For the text-containing cell, return its midpoint in [X, Y] coordinate format. 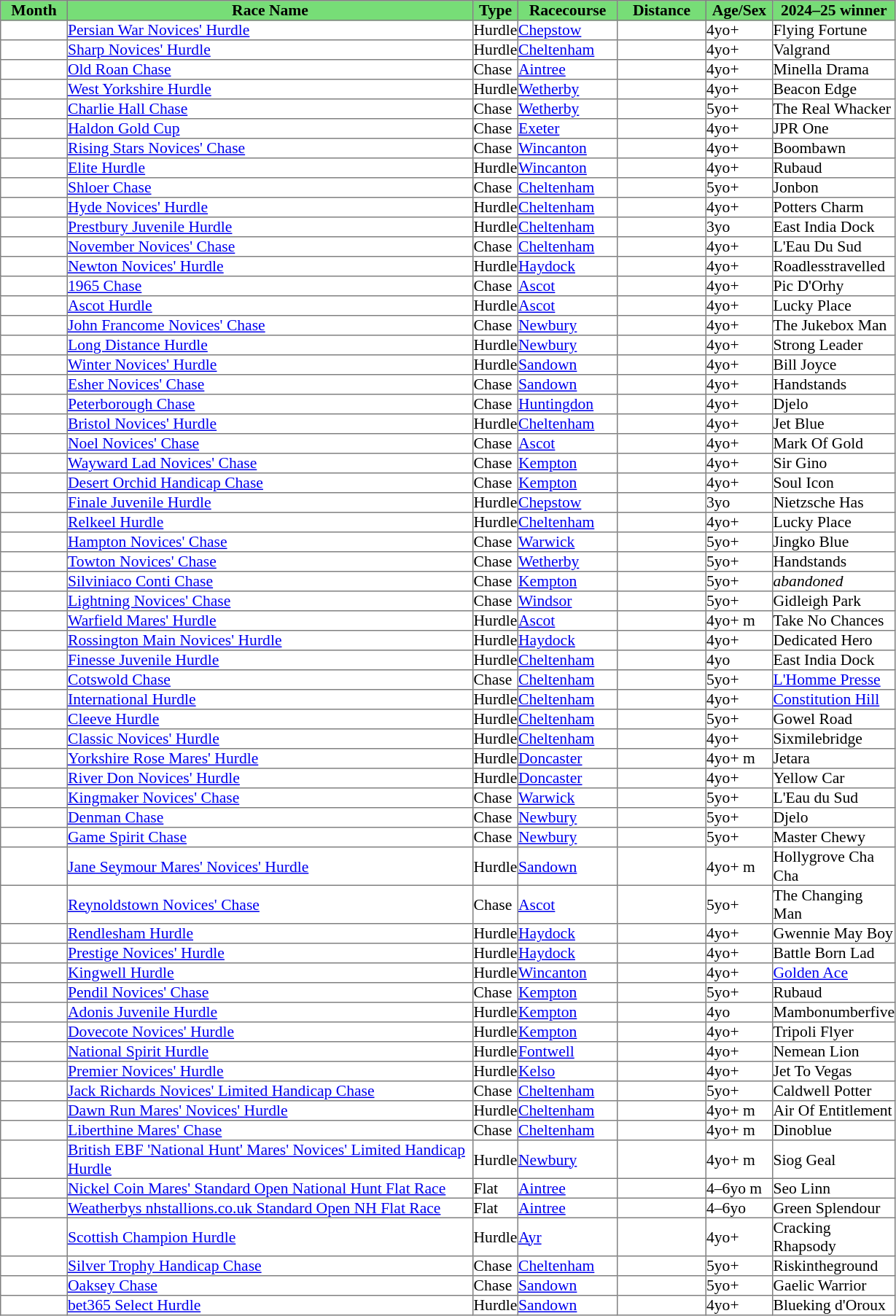
Kelso [567, 1072]
Beacon Edge [834, 89]
Bristol Novices' Hurdle [270, 424]
Sir Gino [834, 464]
Nemean Lion [834, 1051]
Jonbon [834, 188]
November Novices' Chase [270, 246]
Soul Icon [834, 483]
Jingko Blue [834, 542]
Weatherbys nhstallions.co.uk Standard Open NH Flat Race [270, 1207]
Rossington Main Novices' Hurdle [270, 640]
Sharp Novices' Hurdle [270, 50]
Siog Geal [834, 1159]
Mark Of Gold [834, 443]
Roadlesstravelled [834, 267]
Gwennie May Boy [834, 933]
Jane Seymour Mares' Novices' Hurdle [270, 866]
Kingmaker Novices' Chase [270, 798]
Esher Novices' Chase [270, 385]
Type [496, 10]
Dovecote Novices' Hurdle [270, 1032]
2024–25 winner [834, 10]
International Hurdle [270, 700]
Nietzsche Has [834, 503]
Shloer Chase [270, 188]
Cleeve Hurdle [270, 719]
4–6yo m [739, 1188]
Valgrand [834, 50]
Adonis Juvenile Hurdle [270, 1012]
Constitution Hill [834, 700]
Riskintheground [834, 1266]
Hollygrove Cha Cha [834, 866]
Reynoldstown Novices' Chase [270, 904]
Peterborough Chase [270, 404]
L'Eau du Sud [834, 798]
Gowel Road [834, 719]
Finale Juvenile Hurdle [270, 503]
Long Distance Hurdle [270, 346]
Master Chewy [834, 837]
Mambonumberfive [834, 1012]
Seo Linn [834, 1188]
Yorkshire Rose Mares' Hurdle [270, 758]
Windsor [567, 601]
abandoned [834, 582]
Desert Orchid Handicap Chase [270, 483]
River Don Novices' Hurdle [270, 779]
Kingwell Hurdle [270, 973]
Exeter [567, 128]
Rendlesham Hurdle [270, 933]
Noel Novices' Chase [270, 443]
Cotswold Chase [270, 680]
Cracking Rhapsody [834, 1237]
Jet To Vegas [834, 1072]
Ayr [567, 1237]
Classic Novices' Hurdle [270, 739]
Silver Trophy Handicap Chase [270, 1266]
Boombawn [834, 149]
Dedicated Hero [834, 640]
Fontwell [567, 1051]
Lightning Novices' Chase [270, 601]
Golden Ace [834, 973]
Dawn Run Mares' Novices' Hurdle [270, 1111]
Bill Joyce [834, 365]
Wayward Lad Novices' Chase [270, 464]
Air Of Entitlement [834, 1111]
Gaelic Warrior [834, 1286]
4–6yo [739, 1207]
Relkeel Hurdle [270, 522]
The Changing Man [834, 904]
Prestbury Juvenile Hurdle [270, 227]
Winter Novices' Hurdle [270, 365]
Caldwell Potter [834, 1091]
Strong Leader [834, 346]
Yellow Car [834, 779]
Green Splendour [834, 1207]
Haldon Gold Cup [270, 128]
Liberthine Mares' Chase [270, 1130]
Premier Novices' Hurdle [270, 1072]
Jetara [834, 758]
Charlie Hall Chase [270, 109]
Dinoblue [834, 1130]
Tripoli Flyer [834, 1032]
Take No Chances [834, 621]
Hampton Novices' Chase [270, 542]
JPR One [834, 128]
Elite Hurdle [270, 168]
Scottish Champion Hurdle [270, 1237]
Nickel Coin Mares' Standard Open National Hunt Flat Race [270, 1188]
Racecourse [567, 10]
Persian War Novices' Hurdle [270, 31]
Flying Fortune [834, 31]
Potters Charm [834, 207]
Rising Stars Novices' Chase [270, 149]
Towton Novices' Chase [270, 561]
Minella Drama [834, 70]
Ascot Hurdle [270, 306]
Denman Chase [270, 818]
Pic D'Orhy [834, 286]
L'Homme Presse [834, 680]
Game Spirit Chase [270, 837]
1965 Chase [270, 286]
John Francome Novices' Chase [270, 325]
bet365 Select Hurdle [270, 1305]
Huntingdon [567, 404]
Pendil Novices' Chase [270, 993]
The Real Whacker [834, 109]
Blueking d'Oroux [834, 1305]
Gidleigh Park [834, 601]
Finesse Juvenile Hurdle [270, 661]
National Spirit Hurdle [270, 1051]
Old Roan Chase [270, 70]
Race Name [270, 10]
Prestige Novices' Hurdle [270, 954]
Hyde Novices' Hurdle [270, 207]
Jack Richards Novices' Limited Handicap Chase [270, 1091]
British EBF 'National Hunt' Mares' Novices' Limited Handicap Hurdle [270, 1159]
Jet Blue [834, 424]
Age/Sex [739, 10]
Battle Born Lad [834, 954]
The Jukebox Man [834, 325]
Month [34, 10]
L'Eau Du Sud [834, 246]
Newton Novices' Hurdle [270, 267]
Oaksey Chase [270, 1286]
Distance [662, 10]
Warfield Mares' Hurdle [270, 621]
Sixmilebridge [834, 739]
Silviniaco Conti Chase [270, 582]
West Yorkshire Hurdle [270, 89]
